Locate the cell with the specified text and output its (X, Y) center coordinate. 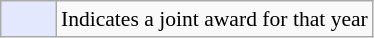
Indicates a joint award for that year (214, 19)
